Pinpoint the cell where the given text exists, returning its [x, y] midpoint coordinate. 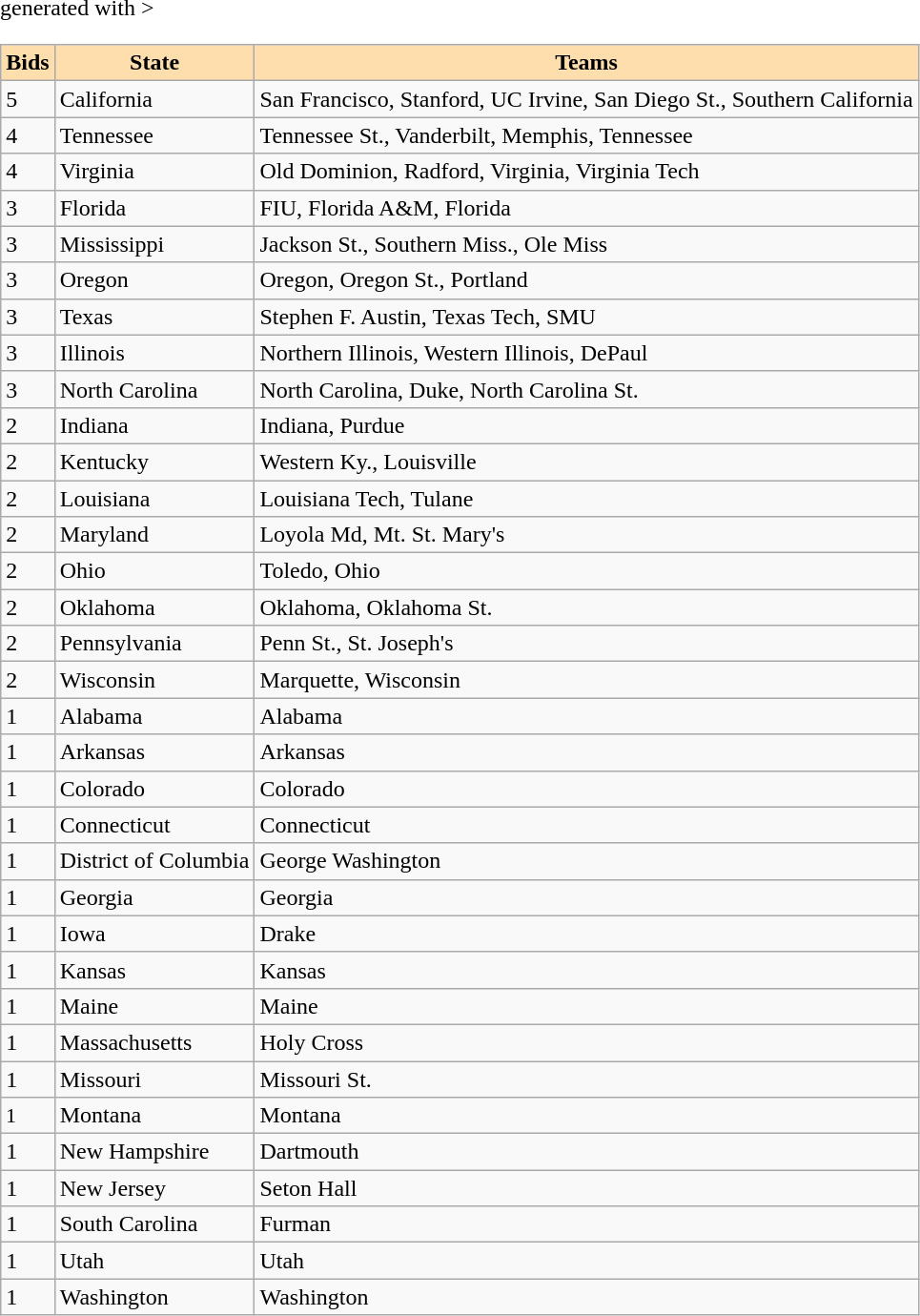
Louisiana Tech, Tulane [586, 499]
George Washington [586, 861]
Indiana [154, 425]
Penn St., St. Joseph's [586, 644]
Oregon, Oregon St., Portland [586, 280]
Missouri St. [586, 1079]
Old Dominion, Radford, Virginia, Virginia Tech [586, 172]
Drake [586, 934]
Seton Hall [586, 1188]
New Hampshire [154, 1152]
Maryland [154, 535]
Northern Illinois, Western Illinois, DePaul [586, 353]
Marquette, Wisconsin [586, 680]
Dartmouth [586, 1152]
Oregon [154, 280]
North Carolina, Duke, North Carolina St. [586, 389]
Tennessee [154, 135]
Jackson St., Southern Miss., Ole Miss [586, 244]
Loyola Md, Mt. St. Mary's [586, 535]
Iowa [154, 934]
Ohio [154, 571]
District of Columbia [154, 861]
Texas [154, 317]
San Francisco, Stanford, UC Irvine, San Diego St., Southern California [586, 99]
Kentucky [154, 462]
Pennsylvania [154, 644]
Tennessee St., Vanderbilt, Memphis, Tennessee [586, 135]
FIU, Florida A&M, Florida [586, 208]
Illinois [154, 353]
Furman [586, 1224]
State [154, 63]
California [154, 99]
5 [28, 99]
Toledo, Ohio [586, 571]
Oklahoma [154, 607]
Indiana, Purdue [586, 425]
South Carolina [154, 1224]
Missouri [154, 1079]
Louisiana [154, 499]
Western Ky., Louisville [586, 462]
Mississippi [154, 244]
Oklahoma, Oklahoma St. [586, 607]
North Carolina [154, 389]
Massachusetts [154, 1042]
New Jersey [154, 1188]
Holy Cross [586, 1042]
Teams [586, 63]
Stephen F. Austin, Texas Tech, SMU [586, 317]
Bids [28, 63]
Florida [154, 208]
Wisconsin [154, 680]
Virginia [154, 172]
